Scan for the cell matching the given text and deliver its (X, Y) coordinate at center. 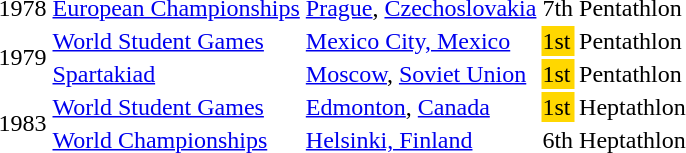
Spartakiad (176, 74)
Mexico City, Mexico (421, 41)
Edmonton, Canada (421, 107)
Moscow, Soviet Union (421, 74)
